Return the [X, Y] coordinate for the center point of the cell that contains the specified text.  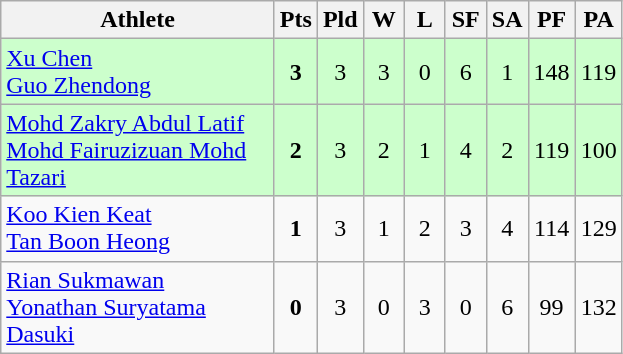
Xu Chen Guo Zhendong [138, 72]
L [424, 20]
PA [598, 20]
Koo Kien Keat Tan Boon Heong [138, 228]
SF [466, 20]
100 [598, 150]
W [384, 20]
Athlete [138, 20]
SA [507, 20]
Pld [340, 20]
114 [552, 228]
Pts [296, 20]
PF [552, 20]
129 [598, 228]
Rian Sukmawan Yonathan Suryatama Dasuki [138, 307]
99 [552, 307]
148 [552, 72]
132 [598, 307]
Mohd Zakry Abdul Latif Mohd Fairuzizuan Mohd Tazari [138, 150]
